For the text-containing cell, return its midpoint in [x, y] coordinate format. 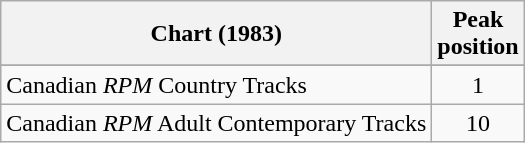
Peakposition [478, 34]
10 [478, 123]
1 [478, 85]
Canadian RPM Country Tracks [216, 85]
Chart (1983) [216, 34]
Canadian RPM Adult Contemporary Tracks [216, 123]
